Locate the cell with the specified text and output its (x, y) center coordinate. 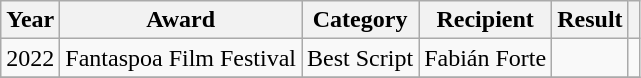
Fabián Forte (486, 58)
Fantaspoa Film Festival (181, 58)
Result (590, 20)
Best Script (360, 58)
Category (360, 20)
Year (30, 20)
Recipient (486, 20)
Award (181, 20)
2022 (30, 58)
